Find where the given text appears and provide that cell's center as [X, Y] coordinate. 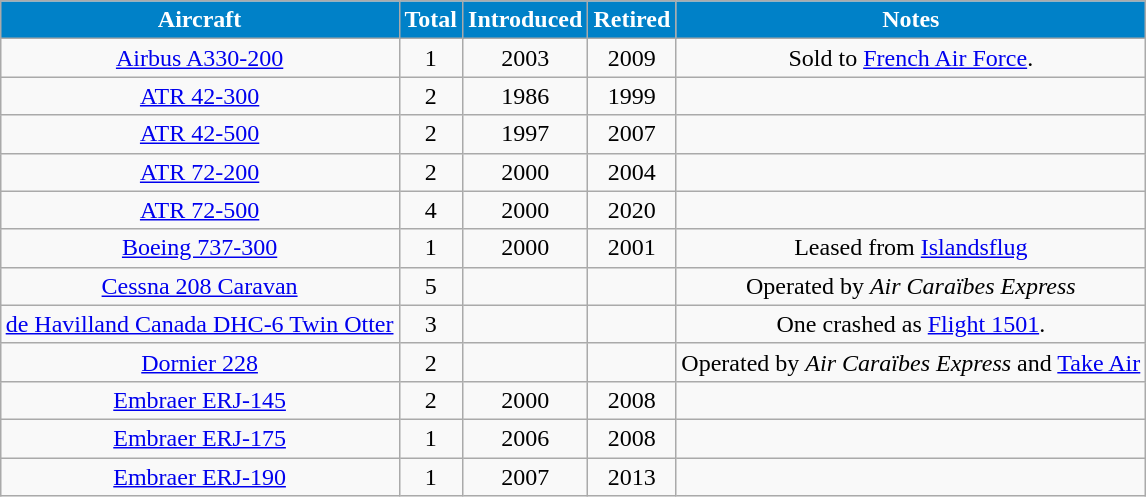
ATR 42-300 [200, 96]
2006 [526, 438]
Operated by Air Caraïbes Express [911, 286]
1997 [526, 134]
Operated by Air Caraïbes Express and Take Air [911, 362]
ATR 72-200 [200, 172]
Airbus A330-200 [200, 58]
1986 [526, 96]
Leased from Islandsflug [911, 248]
Dornier 228 [200, 362]
5 [431, 286]
2003 [526, 58]
Embraer ERJ-145 [200, 400]
Aircraft [200, 20]
4 [431, 210]
2020 [632, 210]
ATR 42-500 [200, 134]
Cessna 208 Caravan [200, 286]
2009 [632, 58]
Sold to French Air Force. [911, 58]
1999 [632, 96]
2004 [632, 172]
Notes [911, 20]
Total [431, 20]
One crashed as Flight 1501. [911, 324]
Introduced [526, 20]
de Havilland Canada DHC-6 Twin Otter [200, 324]
Embraer ERJ-190 [200, 477]
3 [431, 324]
ATR 72-500 [200, 210]
2001 [632, 248]
Retired [632, 20]
2013 [632, 477]
Boeing 737-300 [200, 248]
Embraer ERJ-175 [200, 438]
